Provide the (x, y) coordinate of the cell's center where the given text is located.  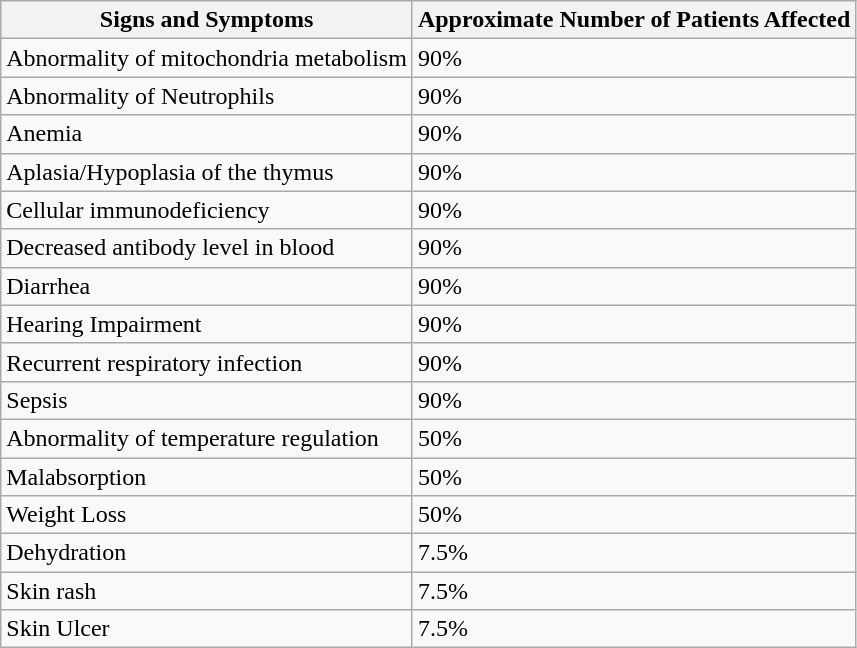
Weight Loss (207, 515)
Dehydration (207, 553)
Abnormality of mitochondria metabolism (207, 58)
Decreased antibody level in blood (207, 248)
Hearing Impairment (207, 324)
Abnormality of Neutrophils (207, 96)
Recurrent respiratory infection (207, 362)
Anemia (207, 134)
Abnormality of temperature regulation (207, 438)
Skin Ulcer (207, 629)
Signs and Symptoms (207, 20)
Approximate Number of Patients Affected (634, 20)
Skin rash (207, 591)
Diarrhea (207, 286)
Malabsorption (207, 477)
Sepsis (207, 400)
Aplasia/Hypoplasia of the thymus (207, 172)
Cellular immunodeficiency (207, 210)
